Output the (X, Y) coordinate of the center of the cell containing the given text.  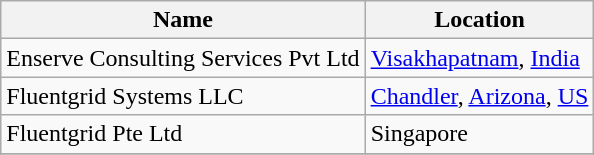
Chandler, Arizona, US (480, 96)
Enserve Consulting Services Pvt Ltd (183, 58)
Visakhapatnam, India (480, 58)
Name (183, 20)
Fluentgrid Pte Ltd (183, 134)
Singapore (480, 134)
Fluentgrid Systems LLC (183, 96)
Location (480, 20)
